Return the (X, Y) coordinate for the center point of the cell that contains the specified text.  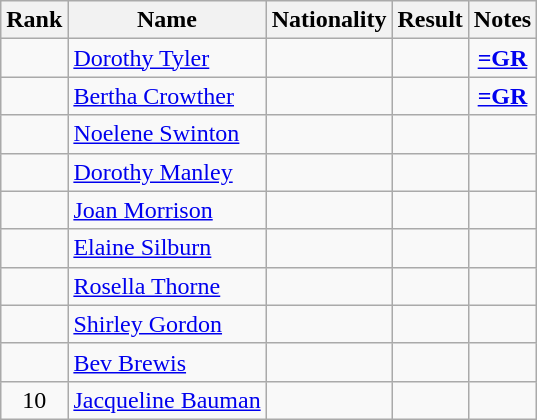
Rosella Thorne (167, 286)
Result (430, 20)
Nationality (329, 20)
Dorothy Manley (167, 172)
Shirley Gordon (167, 324)
Jacqueline Bauman (167, 400)
Name (167, 20)
10 (34, 400)
Joan Morrison (167, 210)
Bertha Crowther (167, 96)
Notes (502, 20)
Dorothy Tyler (167, 58)
Bev Brewis (167, 362)
Elaine Silburn (167, 248)
Rank (34, 20)
Noelene Swinton (167, 134)
